Search for the cell housing the specified text and yield its [x, y] center coordinate. 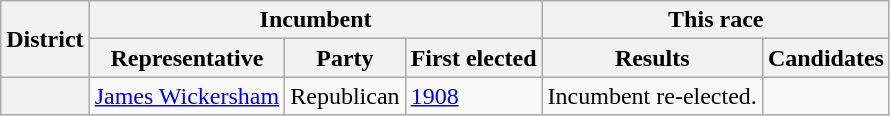
James Wickersham [187, 96]
Representative [187, 58]
This race [716, 20]
Results [652, 58]
District [45, 39]
1908 [474, 96]
Incumbent [316, 20]
Candidates [826, 58]
Incumbent re-elected. [652, 96]
Party [345, 58]
First elected [474, 58]
Republican [345, 96]
